Capture the cell that displays the provided text and extract its [X, Y] central coordinate. 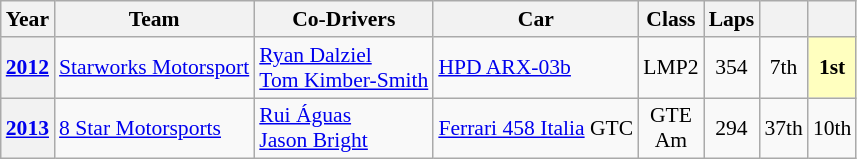
GTEAm [670, 128]
Co-Drivers [344, 19]
Laps [732, 19]
37th [784, 128]
Starworks Motorsport [154, 68]
2012 [28, 68]
Year [28, 19]
7th [784, 68]
LMP2 [670, 68]
10th [832, 128]
8 Star Motorsports [154, 128]
HPD ARX-03b [536, 68]
294 [732, 128]
Rui Águas Jason Bright [344, 128]
Team [154, 19]
Class [670, 19]
354 [732, 68]
Car [536, 19]
Ferrari 458 Italia GTC [536, 128]
1st [832, 68]
Ryan Dalziel Tom Kimber-Smith [344, 68]
2013 [28, 128]
